Return the [x, y] coordinate for the center point of the cell that contains the specified text.  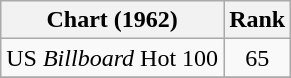
US Billboard Hot 100 [112, 58]
Rank [258, 20]
65 [258, 58]
Chart (1962) [112, 20]
